Capture the cell that displays the provided text and extract its (X, Y) central coordinate. 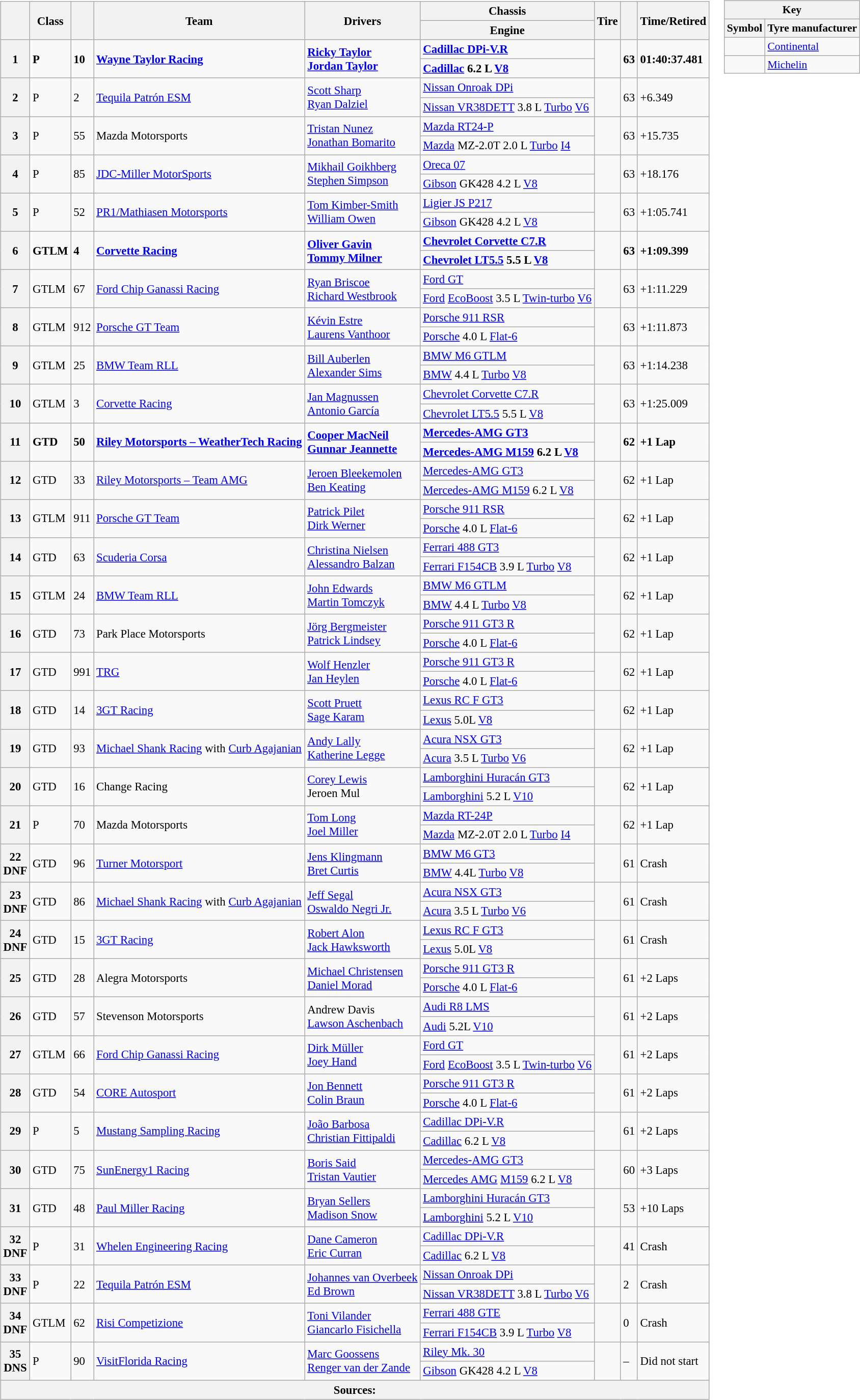
34DNF (15, 1322)
55 (83, 135)
96 (83, 863)
19 (15, 749)
Mikhail Goikhberg Stephen Simpson (363, 174)
JDC-Miller MotorSports (199, 174)
50 (83, 442)
Corey Lewis Jeroen Mul (363, 786)
Ligier JS P217 (507, 203)
Drivers (363, 20)
Jeroen Bleekemolen Ben Keating (363, 480)
João Barbosa Christian Fittipaldi (363, 1131)
Mazda RT24-P (507, 126)
911 (83, 518)
17 (15, 671)
60 (629, 1169)
29 (15, 1131)
Key (792, 10)
67 (83, 288)
Class (50, 20)
18 (15, 710)
Scott Pruett Sage Karam (363, 710)
01:40:37.481 (673, 59)
Mercedes AMG M159 6.2 L V8 (507, 1179)
Ryan Briscoe Richard Westbrook (363, 288)
Oliver Gavin Tommy Milner (363, 251)
Team (199, 20)
Engine (507, 31)
Toni Vilander Giancarlo Fisichella (363, 1322)
13 (15, 518)
Riley Motorsports – Team AMG (199, 480)
Michael Christensen Daniel Morad (363, 978)
Tom Kimber-Smith William Owen (363, 212)
Time/Retired (673, 20)
BMW M6 GT3 (507, 854)
CORE Autosport (199, 1093)
Sources: (355, 1390)
57 (83, 1017)
TRG (199, 671)
Symbol (745, 28)
Andy Lally Katherine Legge (363, 749)
+1:11.873 (673, 327)
Andrew Davis Lawson Aschenbach (363, 1017)
1 (15, 59)
Bryan Sellers Madison Snow (363, 1208)
Marc Goossens Renger van der Zande (363, 1361)
991 (83, 671)
21 (15, 825)
70 (83, 825)
Patrick Pilet Dirk Werner (363, 518)
Michelin (812, 65)
Dirk Müller Joey Hand (363, 1054)
35DNS (15, 1361)
Riley Motorsports – WeatherTech Racing (199, 442)
+1:11.229 (673, 288)
Tom Long Joel Miller (363, 825)
– (629, 1361)
Jörg Bergmeister Patrick Lindsey (363, 634)
Tire (607, 20)
93 (83, 749)
Riley Mk. 30 (507, 1352)
+3 Laps (673, 1169)
Tristan Nunez Jonathan Bomarito (363, 135)
Mustang Sampling Racing (199, 1131)
54 (83, 1093)
Oreca 07 (507, 164)
23DNF (15, 901)
Stevenson Motorsports (199, 1017)
Alegra Motorsports (199, 978)
Cooper MacNeil Gunnar Jeannette (363, 442)
Chassis (507, 11)
Continental (812, 46)
+1:14.238 (673, 366)
Jan Magnussen Antonio García (363, 403)
73 (83, 634)
86 (83, 901)
75 (83, 1169)
+1:25.009 (673, 403)
33DNF (15, 1284)
VisitFlorida Racing (199, 1361)
Dane Cameron Eric Curran (363, 1246)
Tyre manufacturer (812, 28)
Audi R8 LMS (507, 1007)
7 (15, 288)
9 (15, 366)
+1:05.741 (673, 212)
41 (629, 1246)
Paul Miller Racing (199, 1208)
27 (15, 1054)
30 (15, 1169)
Audi 5.2L V10 (507, 1026)
SunEnergy1 Racing (199, 1169)
Ricky Taylor Jordan Taylor (363, 59)
Jeff Segal Oswaldo Negri Jr. (363, 901)
Robert Alon Jack Hawksworth (363, 940)
Mazda RT-24P (507, 815)
PR1/Mathiasen Motorsports (199, 212)
Scott Sharp Ryan Dalziel (363, 97)
Bill Auberlen Alexander Sims (363, 366)
8 (15, 327)
Park Place Motorsports (199, 634)
Ferrari 488 GT3 (507, 547)
26 (15, 1017)
Johannes van Overbeek Ed Brown (363, 1284)
Scuderia Corsa (199, 557)
22 (83, 1284)
+10 Laps (673, 1208)
Whelen Engineering Racing (199, 1246)
Christina Nielsen Alessandro Balzan (363, 557)
Change Racing (199, 786)
85 (83, 174)
20 (15, 786)
Ferrari 488 GTE (507, 1313)
66 (83, 1054)
11 (15, 442)
33 (83, 480)
BMW 4.4L Turbo V8 (507, 873)
+15.735 (673, 135)
+6.349 (673, 97)
Wayne Taylor Racing (199, 59)
+1:09.399 (673, 251)
Wolf Henzler Jan Heylen (363, 671)
12 (15, 480)
24DNF (15, 940)
6 (15, 251)
53 (629, 1208)
Jens Klingmann Bret Curtis (363, 863)
Risi Competizione (199, 1322)
32DNF (15, 1246)
John Edwards Martin Tomczyk (363, 595)
Did not start (673, 1361)
Turner Motorsport (199, 863)
Kévin Estre Laurens Vanthoor (363, 327)
24 (83, 595)
52 (83, 212)
48 (83, 1208)
+18.176 (673, 174)
912 (83, 327)
22DNF (15, 863)
Boris Said Tristan Vautier (363, 1169)
0 (629, 1322)
Jon Bennett Colin Braun (363, 1093)
90 (83, 1361)
